Pinpoint the cell where the given text exists, returning its (x, y) midpoint coordinate. 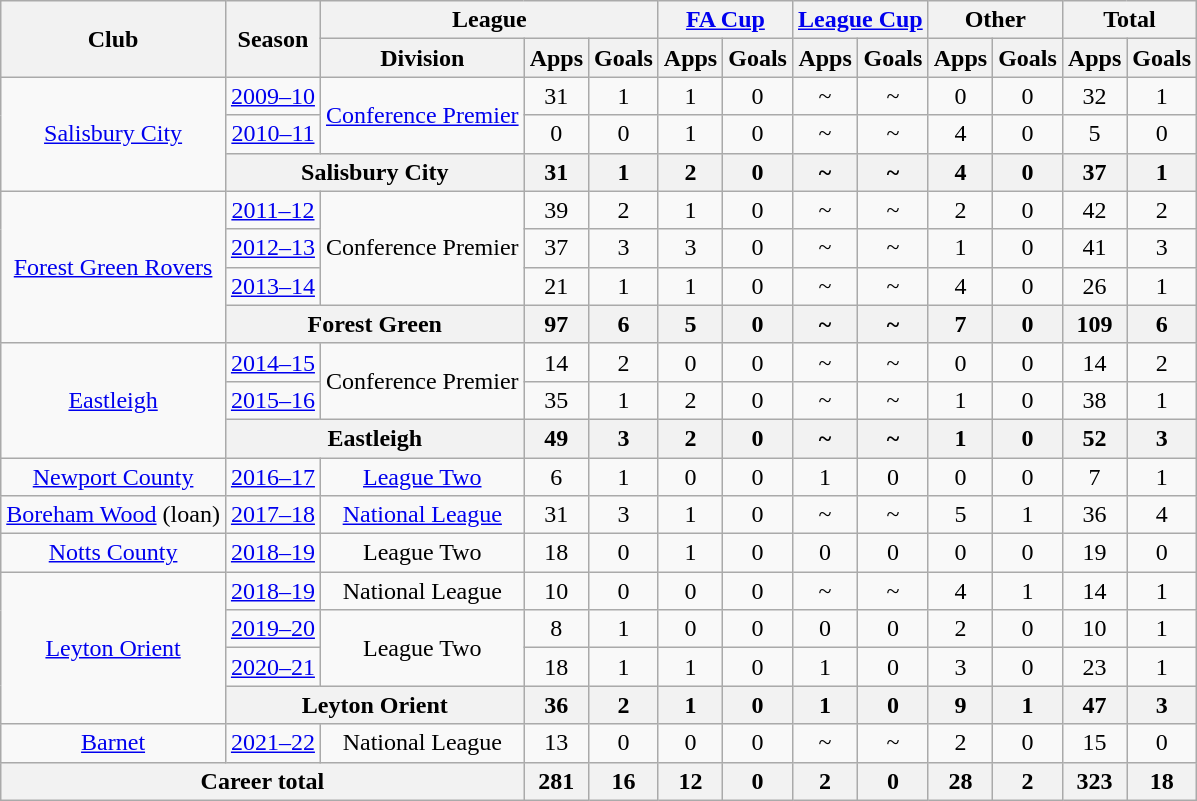
Boreham Wood (loan) (114, 515)
21 (556, 286)
47 (1094, 705)
52 (1094, 438)
42 (1094, 210)
8 (556, 629)
Notts County (114, 553)
16 (624, 781)
2012–13 (272, 248)
49 (556, 438)
41 (1094, 248)
League (489, 20)
15 (1094, 743)
Barnet (114, 743)
2016–17 (272, 477)
Forest Green (374, 324)
23 (1094, 667)
Season (272, 39)
Forest Green Rovers (114, 267)
109 (1094, 324)
Total (1129, 20)
Career total (262, 781)
2009–10 (272, 96)
Club (114, 39)
12 (690, 781)
39 (556, 210)
2014–15 (272, 362)
2011–12 (272, 210)
13 (556, 743)
38 (1094, 400)
2020–21 (272, 667)
35 (556, 400)
32 (1094, 96)
FA Cup (725, 20)
2017–18 (272, 515)
Other (995, 20)
Newport County (114, 477)
28 (960, 781)
2021–22 (272, 743)
League Cup (860, 20)
281 (556, 781)
9 (960, 705)
323 (1094, 781)
2013–14 (272, 286)
Division (422, 58)
2015–16 (272, 400)
97 (556, 324)
19 (1094, 553)
2010–11 (272, 134)
26 (1094, 286)
2019–20 (272, 629)
